Locate the cell with the specified text and output its (x, y) center coordinate. 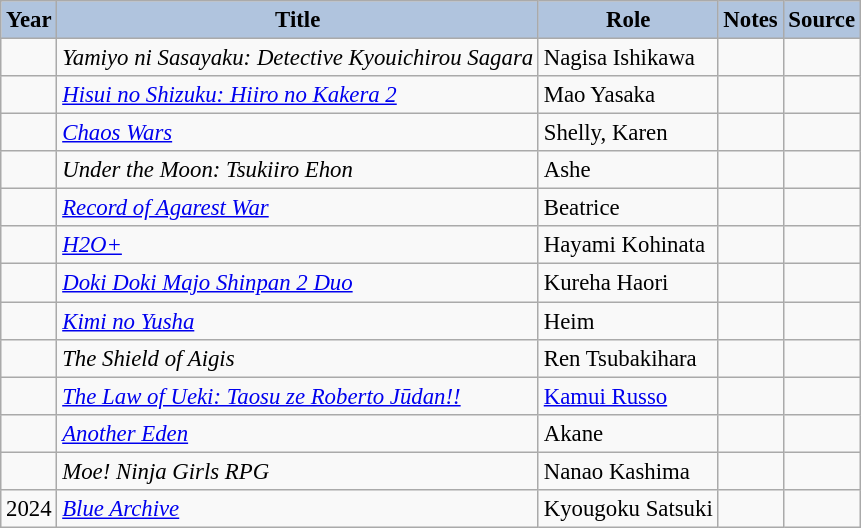
Chaos Wars (298, 133)
Record of Agarest War (298, 208)
Notes (750, 20)
Shelly, Karen (628, 133)
Akane (628, 433)
Title (298, 20)
2024 (29, 509)
Beatrice (628, 208)
Kureha Haori (628, 283)
Under the Moon: Tsukiiro Ehon (298, 170)
Nanao Kashima (628, 471)
Doki Doki Majo Shinpan 2 Duo (298, 283)
Year (29, 20)
Kamui Russo (628, 396)
Nagisa Ishikawa (628, 58)
Yamiyo ni Sasayaku: Detective Kyouichirou Sagara (298, 58)
Ashe (628, 170)
Role (628, 20)
Hisui no Shizuku: Hiiro no Kakera 2 (298, 95)
Heim (628, 321)
Kimi no Yusha (298, 321)
Another Eden (298, 433)
Moe! Ninja Girls RPG (298, 471)
The Shield of Aigis (298, 358)
Kyougoku Satsuki (628, 509)
H2O+ (298, 245)
Blue Archive (298, 509)
Ren Tsubakihara (628, 358)
Hayami Kohinata (628, 245)
Mao Yasaka (628, 95)
Source (822, 20)
The Law of Ueki: Taosu ze Roberto Jūdan!! (298, 396)
